Scan for the cell matching the given text and deliver its [x, y] coordinate at center. 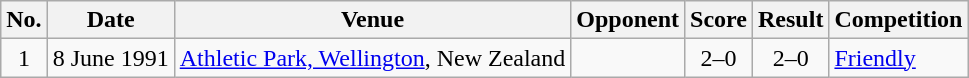
Competition [898, 20]
1 [24, 58]
Opponent [628, 20]
Athletic Park, Wellington, New Zealand [372, 58]
8 June 1991 [110, 58]
Result [791, 20]
Friendly [898, 58]
Score [719, 20]
Date [110, 20]
Venue [372, 20]
No. [24, 20]
